For the text-containing cell, return its midpoint in (X, Y) coordinate format. 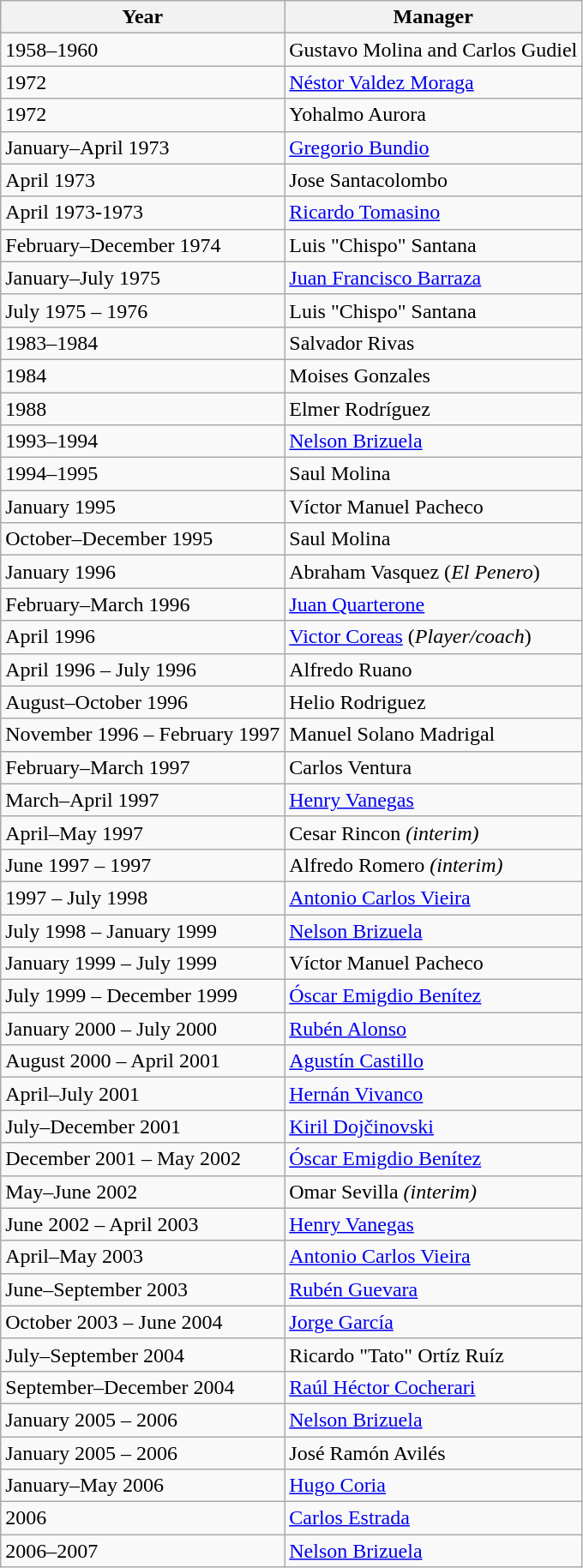
2006 (142, 1518)
Alfredo Ruano (434, 670)
January 2000 – July 2000 (142, 1029)
January–July 1975 (142, 278)
Victor Coreas (Player/coach) (434, 637)
October–December 1995 (142, 539)
Néstor Valdez Moraga (434, 82)
July 1999 – December 1999 (142, 996)
April 1996 (142, 637)
Ricardo "Tato" Ortíz Ruíz (434, 1355)
Agustín Castillo (434, 1061)
Salvador Rivas (434, 343)
July 1975 – 1976 (142, 310)
May–June 2002 (142, 1192)
Rubén Alonso (434, 1029)
Gustavo Molina and Carlos Gudiel (434, 50)
Omar Sevilla (interim) (434, 1192)
1988 (142, 409)
April 1973 (142, 180)
Hernán Vivanco (434, 1094)
Raúl Héctor Cocherari (434, 1387)
Alfredo Romero (interim) (434, 865)
Year (142, 17)
December 2001 – May 2002 (142, 1159)
Helio Rodriguez (434, 702)
Jose Santacolombo (434, 180)
Kiril Dojčinovski (434, 1126)
Manuel Solano Madrigal (434, 735)
January 1999 – July 1999 (142, 964)
Rubén Guevara (434, 1289)
October 2003 – June 2004 (142, 1322)
Jorge García (434, 1322)
July 1998 – January 1999 (142, 930)
Carlos Estrada (434, 1518)
January 1995 (142, 507)
June–September 2003 (142, 1289)
April 1996 – July 1996 (142, 670)
Manager (434, 17)
1983–1984 (142, 343)
Moises Gonzales (434, 375)
Hugo Coria (434, 1486)
Gregorio Bundio (434, 147)
April–May 2003 (142, 1257)
June 1997 – 1997 (142, 865)
February–December 1974 (142, 245)
April 1973-1973 (142, 213)
June 2002 – April 2003 (142, 1224)
August 2000 – April 2001 (142, 1061)
Cesar Rincon (interim) (434, 832)
1994–1995 (142, 474)
March–April 1997 (142, 800)
July–December 2001 (142, 1126)
January 1996 (142, 572)
1984 (142, 375)
1958–1960 (142, 50)
February–March 1996 (142, 604)
Yohalmo Aurora (434, 115)
1997 – July 1998 (142, 898)
September–December 2004 (142, 1387)
February–March 1997 (142, 767)
January–May 2006 (142, 1486)
Juan Quarterone (434, 604)
August–October 1996 (142, 702)
1993–1994 (142, 442)
April–July 2001 (142, 1094)
Elmer Rodríguez (434, 409)
Carlos Ventura (434, 767)
Juan Francisco Barraza (434, 278)
Abraham Vasquez (El Penero) (434, 572)
November 1996 – February 1997 (142, 735)
January–April 1973 (142, 147)
Ricardo Tomasino (434, 213)
July–September 2004 (142, 1355)
José Ramón Avilés (434, 1453)
2006–2007 (142, 1551)
April–May 1997 (142, 832)
